From the cell containing the given text, extract its center point as [X, Y] coordinate. 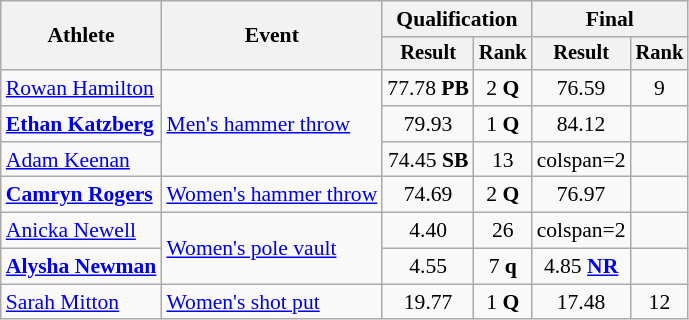
12 [660, 302]
4.85 NR [582, 267]
Men's hammer throw [272, 124]
17.48 [582, 302]
Camryn Rogers [82, 195]
74.69 [428, 195]
74.45 SB [428, 160]
Athlete [82, 36]
Final [610, 19]
76.59 [582, 88]
26 [503, 231]
Rowan Hamilton [82, 88]
Women's pole vault [272, 248]
76.97 [582, 195]
Alysha Newman [82, 267]
13 [503, 160]
Women's shot put [272, 302]
Ethan Katzberg [82, 124]
Anicka Newell [82, 231]
84.12 [582, 124]
19.77 [428, 302]
Sarah Mitton [82, 302]
79.93 [428, 124]
9 [660, 88]
Qualification [456, 19]
4.40 [428, 231]
4.55 [428, 267]
Event [272, 36]
Adam Keenan [82, 160]
77.78 PB [428, 88]
7 q [503, 267]
Women's hammer throw [272, 195]
